Scan for the cell matching the given text and deliver its (x, y) coordinate at center. 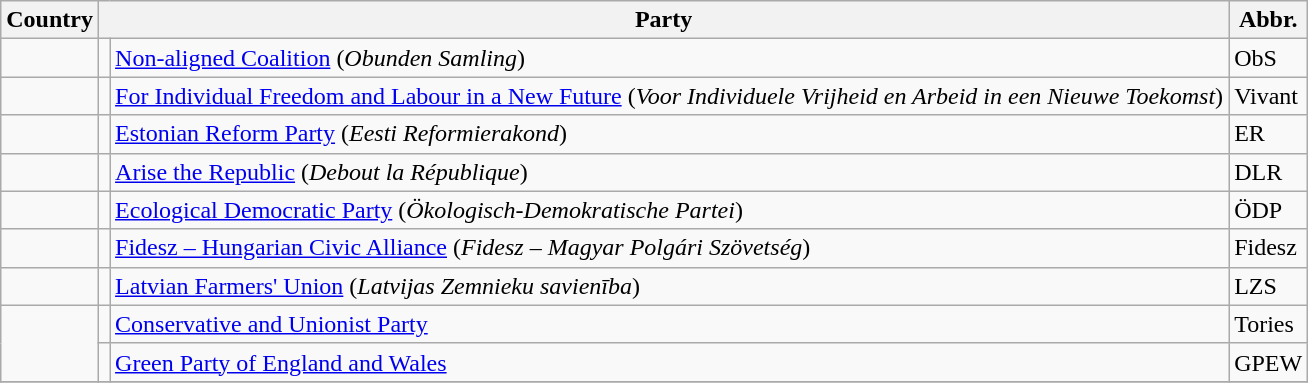
Green Party of England and Wales (670, 362)
ÖDP (1268, 210)
Tories (1268, 324)
DLR (1268, 172)
ER (1268, 134)
Estonian Reform Party (Eesti Reformierakond) (670, 134)
GPEW (1268, 362)
Ecological Democratic Party (Ökologisch-Demokratische Partei) (670, 210)
LZS (1268, 286)
Fidesz (1268, 248)
Conservative and Unionist Party (670, 324)
ObS (1268, 58)
Country (50, 20)
Vivant (1268, 96)
Abbr. (1268, 20)
Fidesz – Hungarian Civic Alliance (Fidesz – Magyar Polgári Szövetség) (670, 248)
Arise the Republic (Debout la République) (670, 172)
For Individual Freedom and Labour in a New Future (Voor Individuele Vrijheid en Arbeid in een Nieuwe Toekomst) (670, 96)
Party (663, 20)
Latvian Farmers' Union (Latvijas Zemnieku savienība) (670, 286)
Non-aligned Coalition (Obunden Samling) (670, 58)
